Return the (X, Y) coordinate for the center point of the cell that contains the specified text.  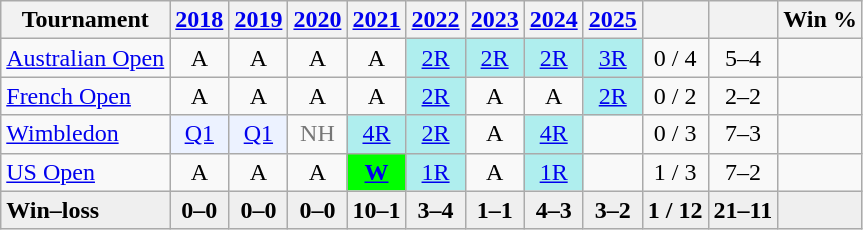
10–1 (376, 210)
7–3 (743, 134)
2024 (554, 20)
2–2 (743, 96)
W (376, 172)
Australian Open (86, 58)
0 / 2 (675, 96)
4–3 (554, 210)
2018 (200, 20)
3–2 (612, 210)
Wimbledon (86, 134)
1 / 12 (675, 210)
French Open (86, 96)
3–4 (436, 210)
0 / 4 (675, 58)
2025 (612, 20)
2023 (494, 20)
NH (318, 134)
5–4 (743, 58)
7–2 (743, 172)
Win–loss (86, 210)
Win % (820, 20)
1 / 3 (675, 172)
Tournament (86, 20)
US Open (86, 172)
2019 (258, 20)
2022 (436, 20)
1–1 (494, 210)
3R (612, 58)
2021 (376, 20)
21–11 (743, 210)
2020 (318, 20)
0 / 3 (675, 134)
